Output the (x, y) coordinate of the center of the cell containing the given text.  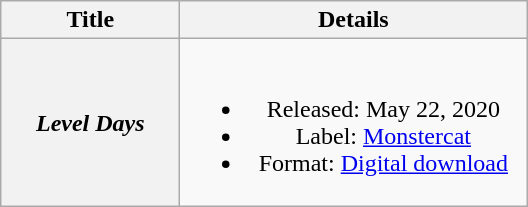
Level Days (90, 122)
Details (354, 20)
Released: May 22, 2020Label: MonstercatFormat: Digital download (354, 122)
Title (90, 20)
